Find where the given text appears and provide that cell's center as (x, y) coordinate. 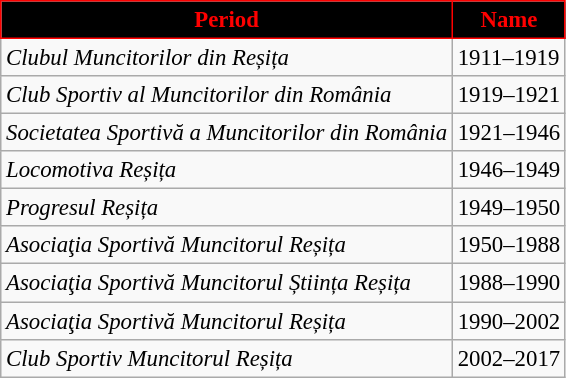
Asociaţia Sportivă Muncitorul Știința Reșița (227, 283)
2002–2017 (508, 358)
1990–2002 (508, 321)
Clubul Muncitorilor din Reșița (227, 58)
Club Sportiv al Muncitorilor din România (227, 95)
1946–1949 (508, 170)
1911–1919 (508, 58)
1950–1988 (508, 245)
Period (227, 20)
1949–1950 (508, 208)
Locomotiva Reșița (227, 170)
1988–1990 (508, 283)
Name (508, 20)
Progresul Reșița (227, 208)
Club Sportiv Muncitorul Reșița (227, 358)
1921–1946 (508, 133)
1919–1921 (508, 95)
Societatea Sportivă a Muncitorilor din România (227, 133)
